Output the (X, Y) coordinate of the center of the cell containing the given text.  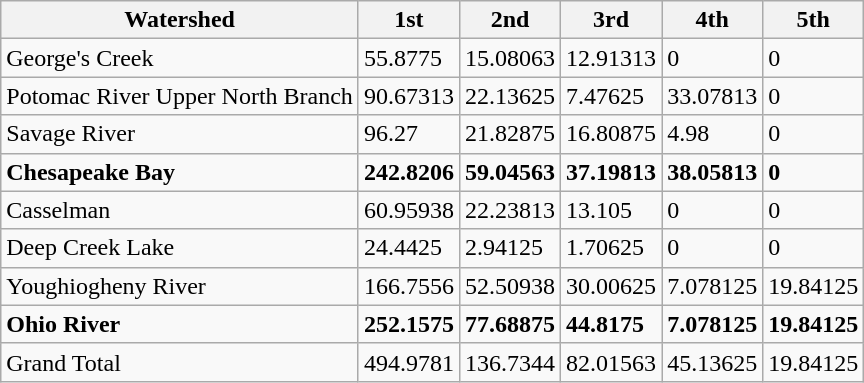
33.07813 (712, 96)
22.23813 (510, 210)
Deep Creek Lake (180, 248)
Casselman (180, 210)
55.8775 (408, 58)
4.98 (712, 134)
2.94125 (510, 248)
15.08063 (510, 58)
90.67313 (408, 96)
2nd (510, 20)
77.68875 (510, 324)
5th (814, 20)
16.80875 (612, 134)
1.70625 (612, 248)
24.4425 (408, 248)
Grand Total (180, 362)
7.47625 (612, 96)
82.01563 (612, 362)
21.82875 (510, 134)
96.27 (408, 134)
30.00625 (612, 286)
4th (712, 20)
45.13625 (712, 362)
Chesapeake Bay (180, 172)
Ohio River (180, 324)
22.13625 (510, 96)
Savage River (180, 134)
166.7556 (408, 286)
37.19813 (612, 172)
59.04563 (510, 172)
George's Creek (180, 58)
3rd (612, 20)
Potomac River Upper North Branch (180, 96)
252.1575 (408, 324)
1st (408, 20)
38.05813 (712, 172)
60.95938 (408, 210)
242.8206 (408, 172)
136.7344 (510, 362)
12.91313 (612, 58)
494.9781 (408, 362)
44.8175 (612, 324)
52.50938 (510, 286)
Youghiogheny River (180, 286)
Watershed (180, 20)
13.105 (612, 210)
